Search for the cell housing the specified text and yield its (x, y) center coordinate. 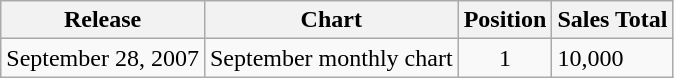
10,000 (612, 58)
1 (505, 58)
Release (103, 20)
Position (505, 20)
September monthly chart (331, 58)
Sales Total (612, 20)
September 28, 2007 (103, 58)
Chart (331, 20)
